Determine the [x, y] coordinate at the center of the cell enclosing the given text.  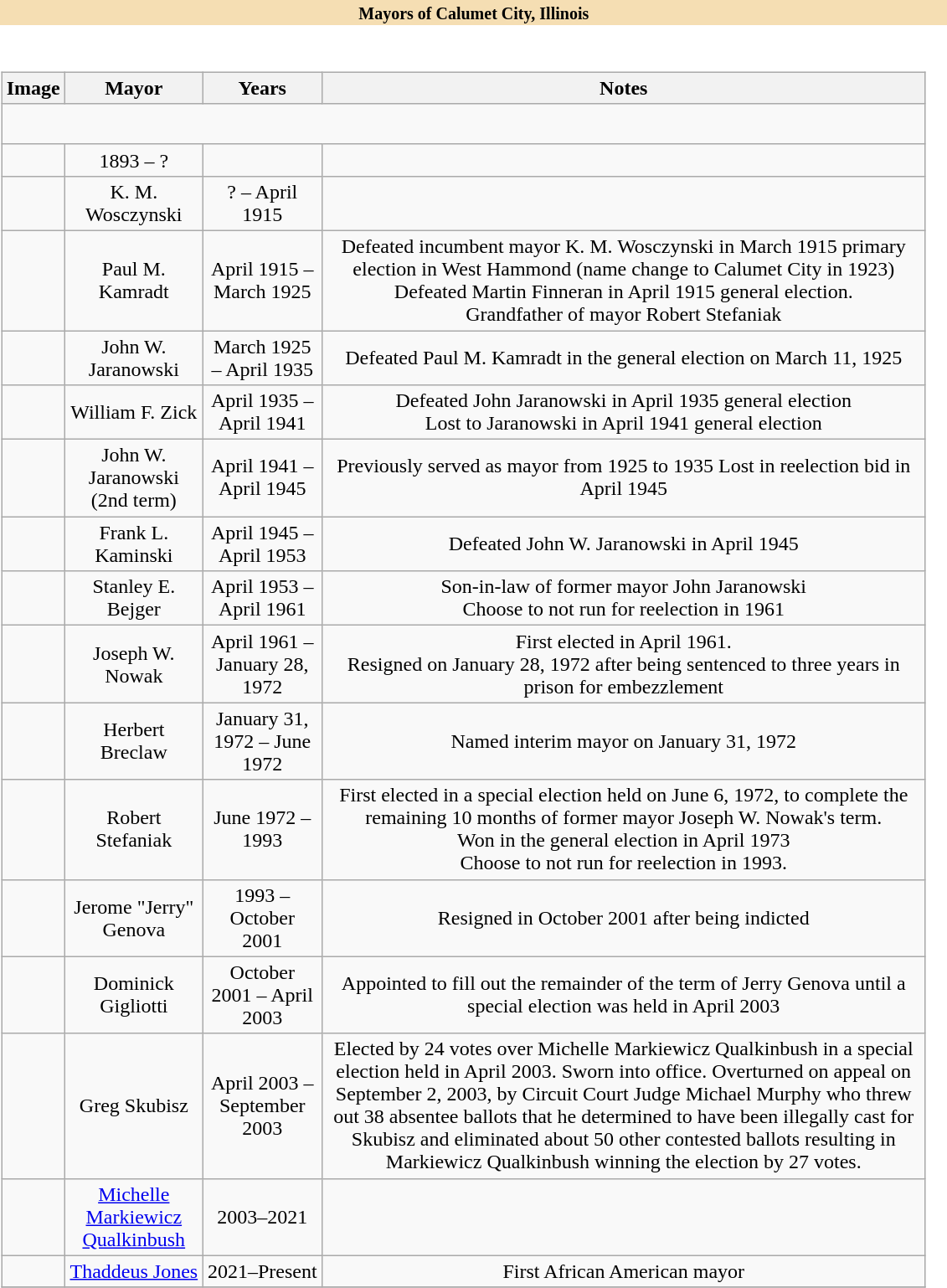
Named interim mayor on January 31, 1972 [623, 741]
January 31, 1972 – June 1972 [262, 741]
April 1915 – March 1925 [262, 280]
K. M. Wosczynski [134, 203]
Mayor [134, 88]
March 1925 – April 1935 [262, 357]
Frank L. Kaminski [134, 544]
Defeated Paul M. Kamradt in the general election on March 11, 1925 [623, 357]
Defeated John W. Jaranowski in April 1945 [623, 544]
April 2003 – September 2003 [262, 1105]
2021–Present [262, 1271]
Michelle Markiewicz Qualkinbush [134, 1217]
April 1953 – April 1961 [262, 598]
Robert Stefaniak [134, 829]
Herbert Breclaw [134, 741]
April 1935 – April 1941 [262, 412]
Resigned in October 2001 after being indicted [623, 918]
Appointed to fill out the remainder of the term of Jerry Genova until a special election was held in April 2003 [623, 995]
Thaddeus Jones [134, 1271]
Image [33, 88]
William F. Zick [134, 412]
Defeated John Jaranowski in April 1935 general election Lost to Jaranowski in April 1941 general election [623, 412]
April 1961 – January 28, 1972 [262, 664]
Joseph W. Nowak [134, 664]
Previously served as mayor from 1925 to 1935 Lost in reelection bid in April 1945 [623, 478]
First African American mayor [623, 1271]
Notes [623, 88]
October 2001 – April 2003 [262, 995]
? – April 1915 [262, 203]
Paul M. Kamradt [134, 280]
Jerome "Jerry" Genova [134, 918]
John W. Jaranowski [134, 357]
2003–2021 [262, 1217]
1893 – ? [134, 160]
Stanley E. Bejger [134, 598]
April 1941 – April 1945 [262, 478]
Greg Skubisz [134, 1105]
First elected in April 1961. Resigned on January 28, 1972 after being sentenced to three years in prison for embezzlement [623, 664]
John W. Jaranowski (2nd term) [134, 478]
1993 – October 2001 [262, 918]
Dominick Gigliotti [134, 995]
June 1972 – 1993 [262, 829]
April 1945 – April 1953 [262, 544]
Years [262, 88]
Son-in-law of former mayor John Jaranowski Choose to not run for reelection in 1961 [623, 598]
